Detect which cell encompasses the target text, then output its (x, y) center coordinate. 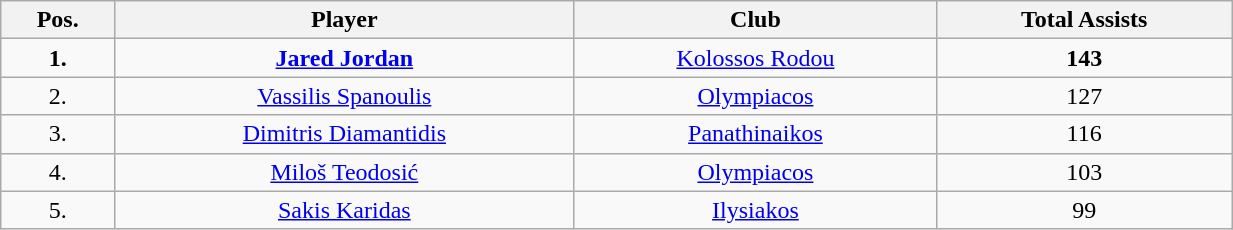
Vassilis Spanoulis (345, 96)
2. (58, 96)
Pos. (58, 20)
Dimitris Diamantidis (345, 134)
99 (1084, 210)
Kolossos Rodou (756, 58)
Club (756, 20)
103 (1084, 172)
Panathinaikos (756, 134)
1. (58, 58)
Player (345, 20)
Jared Jordan (345, 58)
Miloš Teodosić (345, 172)
4. (58, 172)
Total Assists (1084, 20)
127 (1084, 96)
143 (1084, 58)
Sakis Karidas (345, 210)
116 (1084, 134)
5. (58, 210)
3. (58, 134)
Ilysiakos (756, 210)
